Return (X, Y) of the center of cell containing provided text 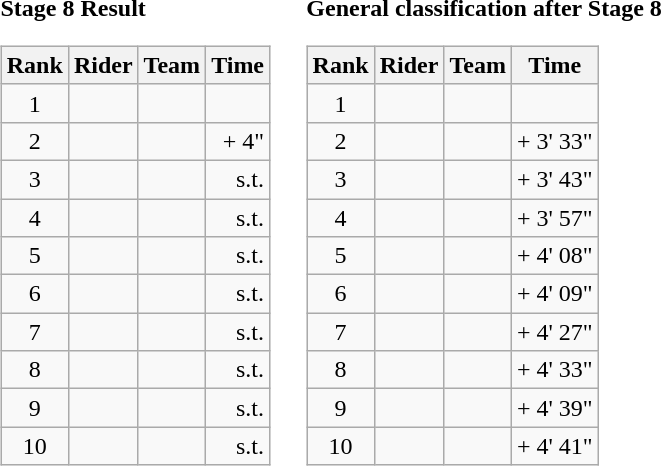
+ 4' 27" (554, 332)
+ 4' 39" (554, 408)
+ 4' 33" (554, 370)
+ 4' 08" (554, 256)
+ 3' 43" (554, 179)
+ 4' 09" (554, 294)
+ 4" (238, 141)
+ 3' 33" (554, 141)
+ 3' 57" (554, 217)
+ 4' 41" (554, 446)
